Capture the cell that displays the provided text and extract its [X, Y] central coordinate. 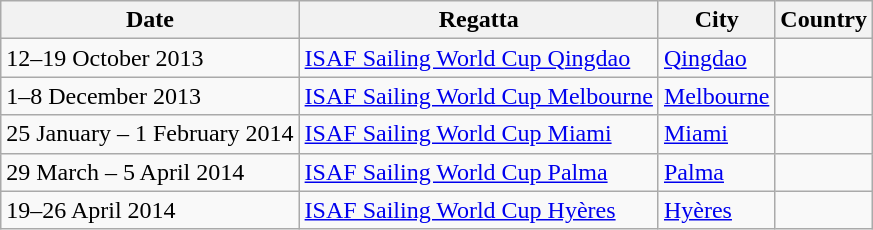
Palma [716, 172]
ISAF Sailing World Cup Palma [478, 172]
12–19 October 2013 [150, 58]
City [716, 20]
ISAF Sailing World Cup Hyères [478, 210]
Hyères [716, 210]
1–8 December 2013 [150, 96]
29 March – 5 April 2014 [150, 172]
Country [824, 20]
Melbourne [716, 96]
25 January – 1 February 2014 [150, 134]
Miami [716, 134]
ISAF Sailing World Cup Miami [478, 134]
19–26 April 2014 [150, 210]
ISAF Sailing World Cup Melbourne [478, 96]
Qingdao [716, 58]
ISAF Sailing World Cup Qingdao [478, 58]
Regatta [478, 20]
Date [150, 20]
